Return [X, Y] of the center of cell containing provided text 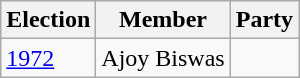
1972 [48, 58]
Election [48, 20]
Party [264, 20]
Ajoy Biswas [163, 58]
Member [163, 20]
